Scan for the cell matching the given text and deliver its (x, y) coordinate at center. 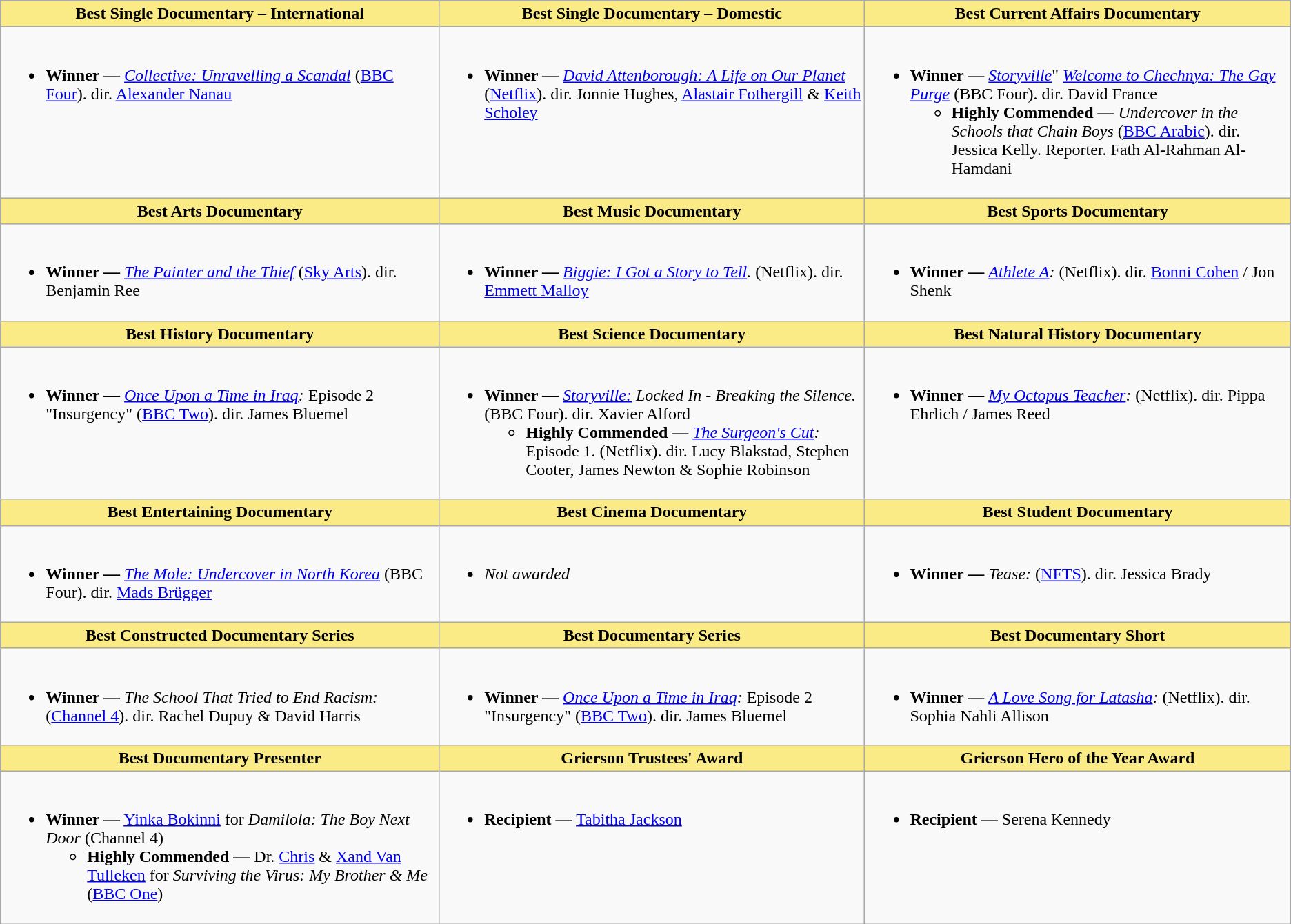
Best Documentary Short (1077, 635)
Best Student Documentary (1077, 512)
Winner — The Mole: Undercover in North Korea (BBC Four). dir. Mads Brügger (220, 574)
Winner — My Octopus Teacher: (Netflix). dir. Pippa Ehrlich / James Reed (1077, 423)
Recipient — Serena Kennedy (1077, 847)
Grierson Trustees' Award (652, 758)
Best Single Documentary – Domestic (652, 14)
Best Cinema Documentary (652, 512)
Best Current Affairs Documentary (1077, 14)
Best Science Documentary (652, 334)
Best Sports Documentary (1077, 211)
Best Music Documentary (652, 211)
Not awarded (652, 574)
Best History Documentary (220, 334)
Best Documentary Series (652, 635)
Winner — The Painter and the Thief (Sky Arts). dir. Benjamin Ree (220, 272)
Best Documentary Presenter (220, 758)
Best Entertaining Documentary (220, 512)
Winner — Tease: (NFTS). dir. Jessica Brady (1077, 574)
Winner — Athlete A: (Netflix). dir. Bonni Cohen / Jon Shenk (1077, 272)
Best Natural History Documentary (1077, 334)
Recipient — Tabitha Jackson (652, 847)
Best Arts Documentary (220, 211)
Best Single Documentary – International (220, 14)
Winner — Biggie: I Got a Story to Tell. (Netflix). dir. Emmett Malloy (652, 272)
Grierson Hero of the Year Award (1077, 758)
Best Constructed Documentary Series (220, 635)
Winner — David Attenborough: A Life on Our Planet (Netflix). dir. Jonnie Hughes, Alastair Fothergill & Keith Scholey (652, 112)
Winner — The School That Tried to End Racism: (Channel 4). dir. Rachel Dupuy & David Harris (220, 696)
Winner — Collective: Unravelling a Scandal (BBC Four). dir. Alexander Nanau (220, 112)
Winner — A Love Song for Latasha: (Netflix). dir. Sophia Nahli Allison (1077, 696)
